Search for the cell housing the specified text and yield its [x, y] center coordinate. 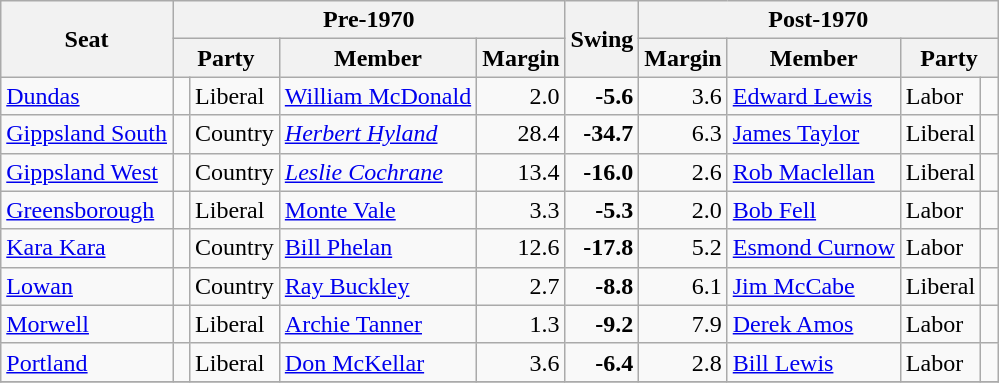
-6.4 [602, 362]
William McDonald [378, 96]
1.3 [521, 324]
3.3 [521, 210]
Kara Kara [87, 248]
Esmond Curnow [814, 248]
Ray Buckley [378, 286]
-5.6 [602, 96]
-9.2 [602, 324]
Dundas [87, 96]
Gippsland West [87, 172]
Monte Vale [378, 210]
Leslie Cochrane [378, 172]
Don McKellar [378, 362]
Bill Lewis [814, 362]
-34.7 [602, 134]
Edward Lewis [814, 96]
Portland [87, 362]
James Taylor [814, 134]
Rob Maclellan [814, 172]
Pre-1970 [368, 20]
Bill Phelan [378, 248]
Seat [87, 39]
6.3 [683, 134]
-8.8 [602, 286]
28.4 [521, 134]
Morwell [87, 324]
13.4 [521, 172]
Post-1970 [818, 20]
Lowan [87, 286]
7.9 [683, 324]
-17.8 [602, 248]
2.6 [683, 172]
-16.0 [602, 172]
12.6 [521, 248]
2.8 [683, 362]
Swing [602, 39]
Archie Tanner [378, 324]
Jim McCabe [814, 286]
Bob Fell [814, 210]
Greensborough [87, 210]
6.1 [683, 286]
Gippsland South [87, 134]
2.7 [521, 286]
Derek Amos [814, 324]
5.2 [683, 248]
Herbert Hyland [378, 134]
-5.3 [602, 210]
